Pinpoint the cell where the given text exists, returning its (X, Y) midpoint coordinate. 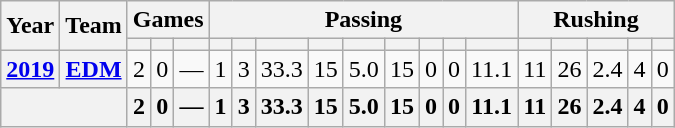
Rushing (596, 20)
EDM (94, 69)
Passing (364, 20)
Games (168, 20)
Team (94, 26)
Year (30, 26)
2019 (30, 69)
